From the cell containing the given text, extract its center point as [x, y] coordinate. 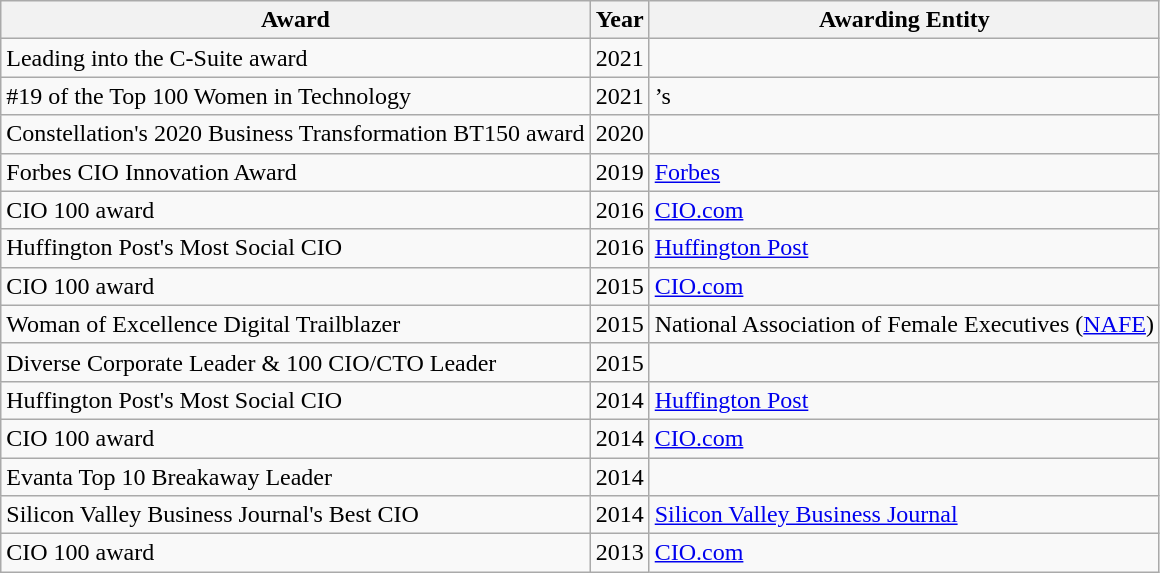
Year [620, 20]
Silicon Valley Business Journal [904, 515]
Leading into the C-Suite award [296, 58]
Silicon Valley Business Journal's Best CIO [296, 515]
Forbes CIO Innovation Award [296, 172]
’s [904, 96]
Woman of Excellence Digital Trailblazer [296, 324]
#19 of the Top 100 Women in Technology [296, 96]
Forbes [904, 172]
Awarding Entity [904, 20]
Award [296, 20]
Constellation's 2020 Business Transformation BT150 award [296, 134]
2020 [620, 134]
2019 [620, 172]
National Association of Female Executives (NAFE) [904, 324]
Diverse Corporate Leader & 100 CIO/CTO Leader [296, 362]
2013 [620, 553]
Evanta Top 10 Breakaway Leader [296, 477]
